Provide the (x, y) coordinate of the cell's center where the given text is located.  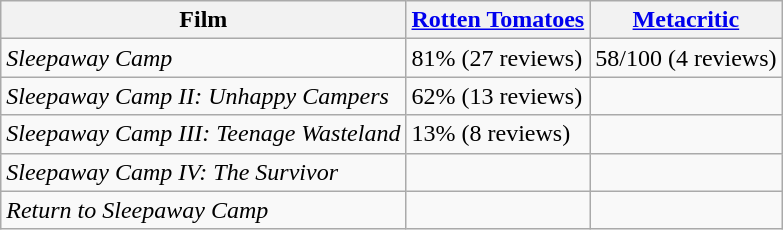
Sleepaway Camp II: Unhappy Campers (204, 96)
81% (27 reviews) (498, 58)
Rotten Tomatoes (498, 20)
Return to Sleepaway Camp (204, 210)
Sleepaway Camp (204, 58)
62% (13 reviews) (498, 96)
Film (204, 20)
Metacritic (686, 20)
Sleepaway Camp III: Teenage Wasteland (204, 134)
58/100 (4 reviews) (686, 58)
13% (8 reviews) (498, 134)
Sleepaway Camp IV: The Survivor (204, 172)
